Detect which cell encompasses the target text, then output its (X, Y) center coordinate. 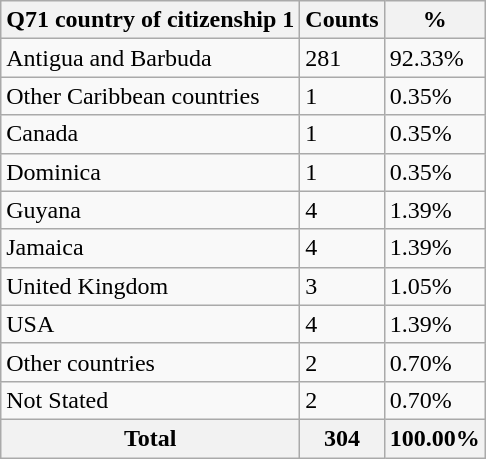
Canada (150, 134)
Antigua and Barbuda (150, 58)
Not Stated (150, 400)
Total (150, 438)
3 (342, 286)
281 (342, 58)
Counts (342, 20)
1.05% (434, 286)
Guyana (150, 210)
Q71 country of citizenship 1 (150, 20)
92.33% (434, 58)
Dominica (150, 172)
Other Caribbean countries (150, 96)
304 (342, 438)
% (434, 20)
Other countries (150, 362)
USA (150, 324)
100.00% (434, 438)
Jamaica (150, 248)
United Kingdom (150, 286)
